Return the [X, Y] coordinate for the center point of the cell that contains the specified text.  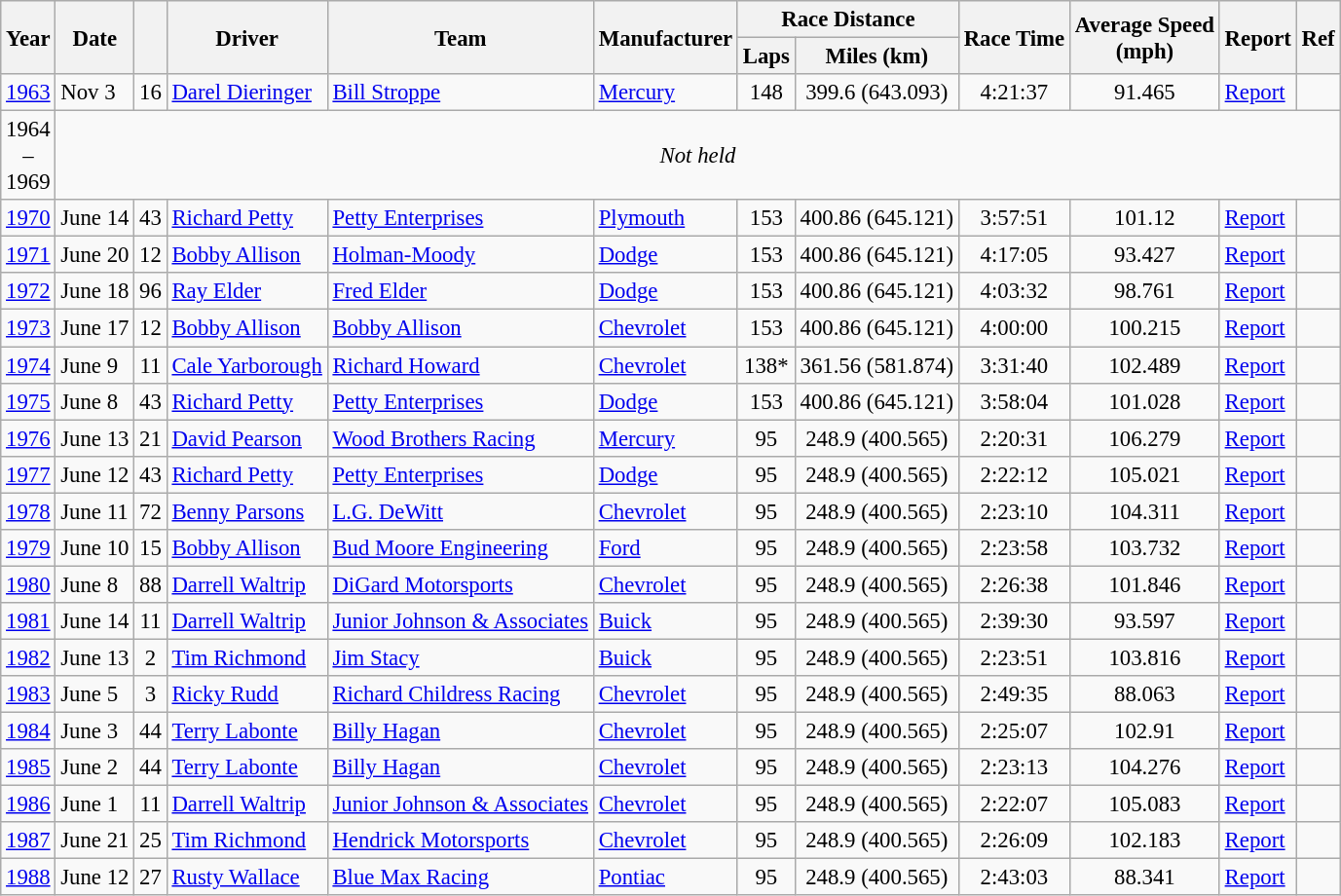
2:23:58 [1014, 548]
Holman-Moody [460, 255]
Race Distance [847, 19]
Jim Stacy [460, 657]
June 17 [95, 328]
101.028 [1145, 401]
Fred Elder [460, 291]
104.276 [1145, 767]
105.083 [1145, 804]
102.489 [1145, 365]
2:26:09 [1014, 840]
June 18 [95, 291]
Nov 3 [95, 93]
Not held [697, 156]
91.465 [1145, 93]
June 11 [95, 511]
1980 [28, 584]
4:17:05 [1014, 255]
Ford [665, 548]
4:00:00 [1014, 328]
100.215 [1145, 328]
1971 [28, 255]
104.311 [1145, 511]
Pontiac [665, 877]
Team [460, 37]
25 [150, 840]
138* [765, 365]
1987 [28, 840]
102.183 [1145, 840]
72 [150, 511]
Bud Moore Engineering [460, 548]
Laps [765, 56]
1981 [28, 621]
Benny Parsons [247, 511]
103.816 [1145, 657]
1978 [28, 511]
2:43:03 [1014, 877]
4:03:32 [1014, 291]
June 21 [95, 840]
1974 [28, 365]
3:58:04 [1014, 401]
Cale Yarborough [247, 365]
4:21:37 [1014, 93]
1985 [28, 767]
102.91 [1145, 731]
88.063 [1145, 694]
Darel Dieringer [247, 93]
June 10 [95, 548]
1964–1969 [28, 156]
93.597 [1145, 621]
Ray Elder [247, 291]
Driver [247, 37]
David Pearson [247, 438]
Average Speed(mph) [1145, 37]
1972 [28, 291]
399.6 (643.093) [876, 93]
106.279 [1145, 438]
2:22:07 [1014, 804]
Miles (km) [876, 56]
Plymouth [665, 218]
DiGard Motorsports [460, 584]
L.G. DeWitt [460, 511]
1983 [28, 694]
1970 [28, 218]
Richard Howard [460, 365]
21 [150, 438]
Ref [1319, 37]
Race Time [1014, 37]
1976 [28, 438]
June 2 [95, 767]
3:31:40 [1014, 365]
Ricky Rudd [247, 694]
1979 [28, 548]
1982 [28, 657]
2:25:07 [1014, 731]
361.56 (581.874) [876, 365]
Blue Max Racing [460, 877]
3 [150, 694]
June 20 [95, 255]
1963 [28, 93]
2:39:30 [1014, 621]
88.341 [1145, 877]
1977 [28, 474]
Rusty Wallace [247, 877]
1984 [28, 731]
Wood Brothers Racing [460, 438]
15 [150, 548]
105.021 [1145, 474]
Hendrick Motorsports [460, 840]
2:49:35 [1014, 694]
June 5 [95, 694]
96 [150, 291]
Manufacturer [665, 37]
148 [765, 93]
2:26:38 [1014, 584]
93.427 [1145, 255]
2:23:10 [1014, 511]
2:23:51 [1014, 657]
June 9 [95, 365]
16 [150, 93]
27 [150, 877]
3:57:51 [1014, 218]
Year [28, 37]
1986 [28, 804]
103.732 [1145, 548]
June 3 [95, 731]
Richard Childress Racing [460, 694]
1975 [28, 401]
1988 [28, 877]
1973 [28, 328]
Bill Stroppe [460, 93]
98.761 [1145, 291]
2:22:12 [1014, 474]
88 [150, 584]
June 1 [95, 804]
101.12 [1145, 218]
2:20:31 [1014, 438]
101.846 [1145, 584]
2 [150, 657]
2:23:13 [1014, 767]
Date [95, 37]
